Locate the cell with the specified text and output its [x, y] center coordinate. 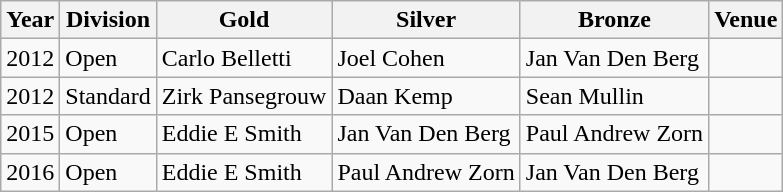
Silver [426, 20]
Bronze [614, 20]
Year [30, 20]
Gold [244, 20]
Venue [746, 20]
Carlo Belletti [244, 58]
Joel Cohen [426, 58]
Standard [108, 96]
Division [108, 20]
Daan Kemp [426, 96]
2015 [30, 134]
2016 [30, 172]
Sean Mullin [614, 96]
Zirk Pansegrouw [244, 96]
